Extract the [X, Y] coordinate from the center of the cell holding the provided text.  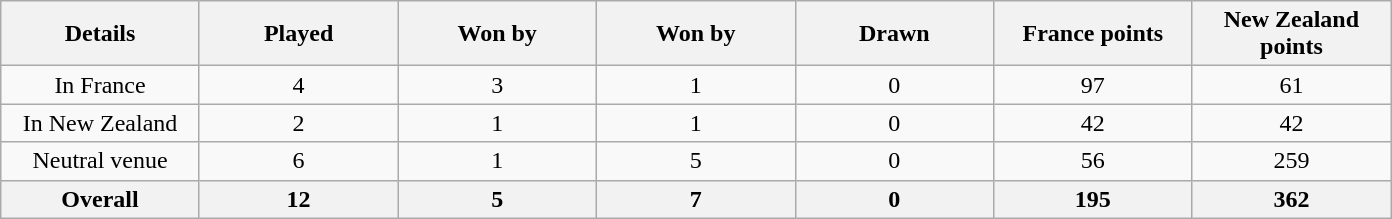
56 [1094, 161]
4 [298, 85]
12 [298, 199]
Played [298, 34]
France points [1094, 34]
New Zealand points [1292, 34]
7 [696, 199]
In France [100, 85]
259 [1292, 161]
195 [1094, 199]
61 [1292, 85]
97 [1094, 85]
6 [298, 161]
3 [498, 85]
Neutral venue [100, 161]
2 [298, 123]
362 [1292, 199]
Details [100, 34]
Drawn [894, 34]
Overall [100, 199]
In New Zealand [100, 123]
